Detect which cell encompasses the target text, then output its (X, Y) center coordinate. 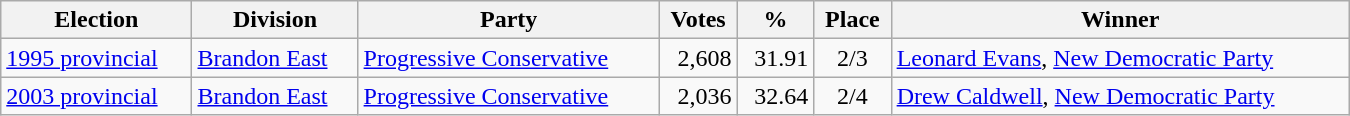
2,036 (698, 96)
Election (96, 20)
2/3 (852, 58)
31.91 (776, 58)
2/4 (852, 96)
Place (852, 20)
32.64 (776, 96)
1995 provincial (96, 58)
Winner (1120, 20)
2,608 (698, 58)
% (776, 20)
Party (508, 20)
Votes (698, 20)
Division (275, 20)
2003 provincial (96, 96)
Drew Caldwell, New Democratic Party (1120, 96)
Leonard Evans, New Democratic Party (1120, 58)
